Determine the [x, y] coordinate at the center of the cell enclosing the given text.  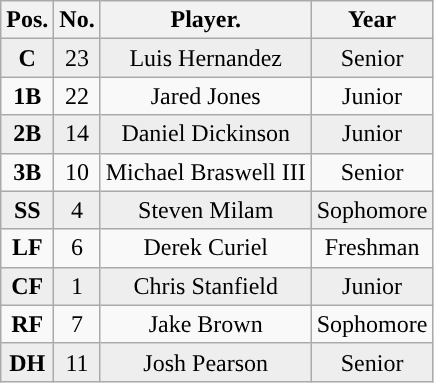
Chris Stanfield [206, 286]
22 [77, 96]
6 [77, 248]
Player. [206, 20]
Jared Jones [206, 96]
7 [77, 324]
23 [77, 58]
Steven Milam [206, 210]
3B [28, 172]
Luis Hernandez [206, 58]
14 [77, 134]
4 [77, 210]
SS [28, 210]
No. [77, 20]
Year [372, 20]
Josh Pearson [206, 362]
C [28, 58]
CF [28, 286]
Jake Brown [206, 324]
DH [28, 362]
Pos. [28, 20]
2B [28, 134]
1 [77, 286]
11 [77, 362]
10 [77, 172]
Freshman [372, 248]
RF [28, 324]
Derek Curiel [206, 248]
1B [28, 96]
LF [28, 248]
Michael Braswell III [206, 172]
Daniel Dickinson [206, 134]
